Determine the (X, Y) coordinate at the center of the cell enclosing the given text.  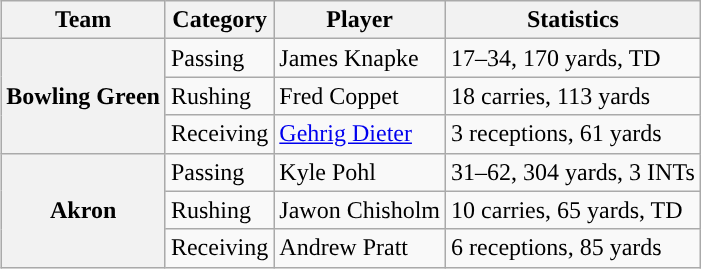
James Knapke (360, 58)
Akron (84, 210)
Statistics (574, 20)
10 carries, 65 yards, TD (574, 210)
6 receptions, 85 yards (574, 248)
Player (360, 20)
Gehrig Dieter (360, 134)
Andrew Pratt (360, 248)
18 carries, 113 yards (574, 96)
Category (219, 20)
31–62, 304 yards, 3 INTs (574, 172)
Fred Coppet (360, 96)
Team (84, 20)
Bowling Green (84, 96)
Jawon Chisholm (360, 210)
17–34, 170 yards, TD (574, 58)
3 receptions, 61 yards (574, 134)
Kyle Pohl (360, 172)
